Search for the cell housing the specified text and yield its (x, y) center coordinate. 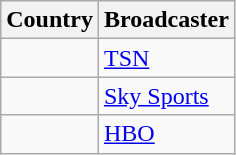
HBO (166, 134)
TSN (166, 58)
Country (50, 20)
Sky Sports (166, 96)
Broadcaster (166, 20)
